Output the (x, y) coordinate of the center of the cell containing the given text.  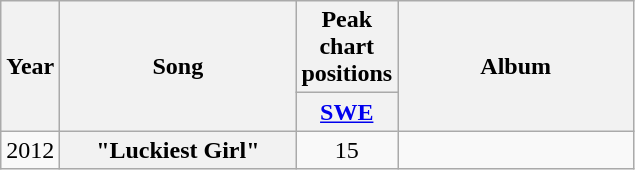
Song (178, 66)
Peak chart positions (347, 47)
2012 (30, 150)
15 (347, 150)
Year (30, 66)
SWE (347, 112)
"Luckiest Girl" (178, 150)
Album (516, 66)
